Return (X, Y) of the center of cell containing provided text 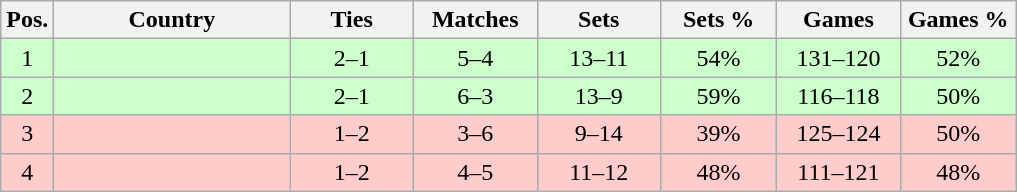
9–14 (599, 134)
116–118 (839, 96)
3 (28, 134)
4 (28, 172)
13–9 (599, 96)
6–3 (475, 96)
131–120 (839, 58)
54% (719, 58)
11–12 (599, 172)
Games % (958, 20)
Sets (599, 20)
1 (28, 58)
Games (839, 20)
5–4 (475, 58)
3–6 (475, 134)
125–124 (839, 134)
111–121 (839, 172)
Pos. (28, 20)
Ties (352, 20)
Country (172, 20)
39% (719, 134)
59% (719, 96)
4–5 (475, 172)
2 (28, 96)
13–11 (599, 58)
52% (958, 58)
Sets % (719, 20)
Matches (475, 20)
